Scan for the cell matching the given text and deliver its [X, Y] coordinate at center. 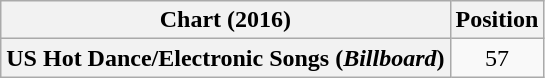
Chart (2016) [226, 20]
US Hot Dance/Electronic Songs (Billboard) [226, 58]
57 [497, 58]
Position [497, 20]
